Locate the cell with the specified text and output its [X, Y] center coordinate. 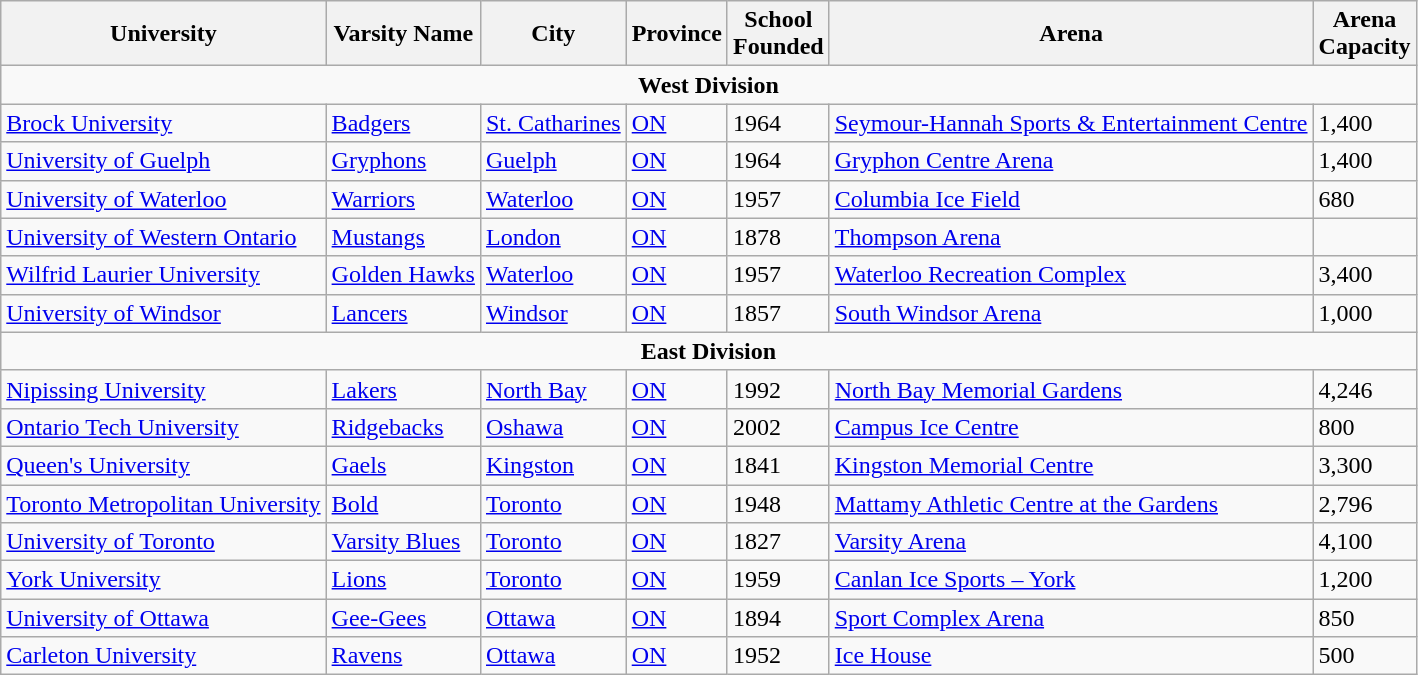
680 [1364, 199]
City [553, 34]
West Division [708, 85]
Brock University [164, 123]
Oshawa [553, 427]
Nipissing University [164, 389]
1948 [778, 503]
Mustangs [403, 237]
London [553, 237]
Thompson Arena [1071, 237]
Golden Hawks [403, 275]
850 [1364, 618]
Lakers [403, 389]
Queen's University [164, 465]
Gaels [403, 465]
Ridgebacks [403, 427]
Ravens [403, 656]
Bold [403, 503]
University of Toronto [164, 542]
University of Waterloo [164, 199]
Canlan Ice Sports – York [1071, 580]
Ice House [1071, 656]
1,000 [1364, 313]
Sport Complex Arena [1071, 618]
York University [164, 580]
3,300 [1364, 465]
Carleton University [164, 656]
Kingston [553, 465]
Lions [403, 580]
800 [1364, 427]
Kingston Memorial Centre [1071, 465]
Seymour-Hannah Sports & Entertainment Centre [1071, 123]
1992 [778, 389]
Wilfrid Laurier University [164, 275]
1959 [778, 580]
Columbia Ice Field [1071, 199]
4,100 [1364, 542]
Campus Ice Centre [1071, 427]
SchoolFounded [778, 34]
1952 [778, 656]
South Windsor Arena [1071, 313]
1857 [778, 313]
East Division [708, 351]
Badgers [403, 123]
Arena [1071, 34]
University of Ottawa [164, 618]
ArenaCapacity [1364, 34]
University [164, 34]
University of Western Ontario [164, 237]
Mattamy Athletic Centre at the Gardens [1071, 503]
1894 [778, 618]
Varsity Name [403, 34]
500 [1364, 656]
Varsity Arena [1071, 542]
Ontario Tech University [164, 427]
Waterloo Recreation Complex [1071, 275]
Windsor [553, 313]
Gryphon Centre Arena [1071, 161]
Warriors [403, 199]
University of Guelph [164, 161]
Varsity Blues [403, 542]
Gee-Gees [403, 618]
3,400 [1364, 275]
Gryphons [403, 161]
2002 [778, 427]
North Bay [553, 389]
1,200 [1364, 580]
Guelph [553, 161]
North Bay Memorial Gardens [1071, 389]
2,796 [1364, 503]
1841 [778, 465]
Toronto Metropolitan University [164, 503]
Province [676, 34]
4,246 [1364, 389]
1827 [778, 542]
1878 [778, 237]
St. Catharines [553, 123]
Lancers [403, 313]
University of Windsor [164, 313]
